Determine the [x, y] coordinate at the center of the cell enclosing the given text.  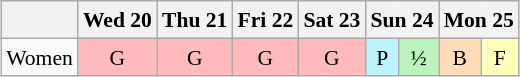
B [460, 56]
Mon 25 [479, 20]
Sun 24 [402, 20]
Thu 21 [195, 20]
F [500, 56]
P [382, 56]
½ [419, 56]
Sat 23 [332, 20]
Fri 22 [265, 20]
Wed 20 [118, 20]
Women [40, 56]
